Output the [x, y] coordinate of the center of the cell containing the given text.  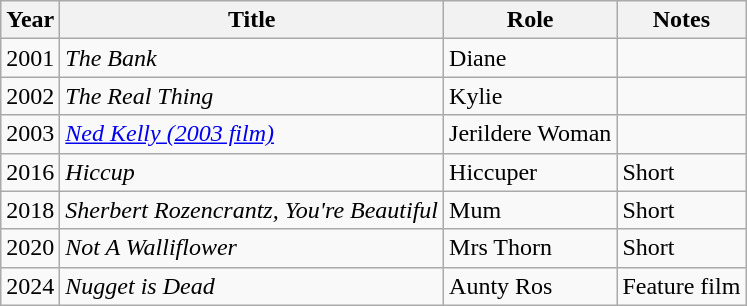
Diane [530, 58]
Mrs Thorn [530, 248]
Kylie [530, 96]
Not A Walliflower [252, 248]
Hiccuper [530, 172]
Hiccup [252, 172]
Title [252, 20]
The Real Thing [252, 96]
2003 [30, 134]
The Bank [252, 58]
Year [30, 20]
Sherbert Rozencrantz, You're Beautiful [252, 210]
2001 [30, 58]
2002 [30, 96]
Role [530, 20]
Nugget is Dead [252, 286]
2020 [30, 248]
Feature film [682, 286]
Notes [682, 20]
Ned Kelly (2003 film) [252, 134]
2018 [30, 210]
2016 [30, 172]
Aunty Ros [530, 286]
2024 [30, 286]
Mum [530, 210]
Jerildere Woman [530, 134]
